Determine the [X, Y] coordinate at the center of the cell enclosing the given text.  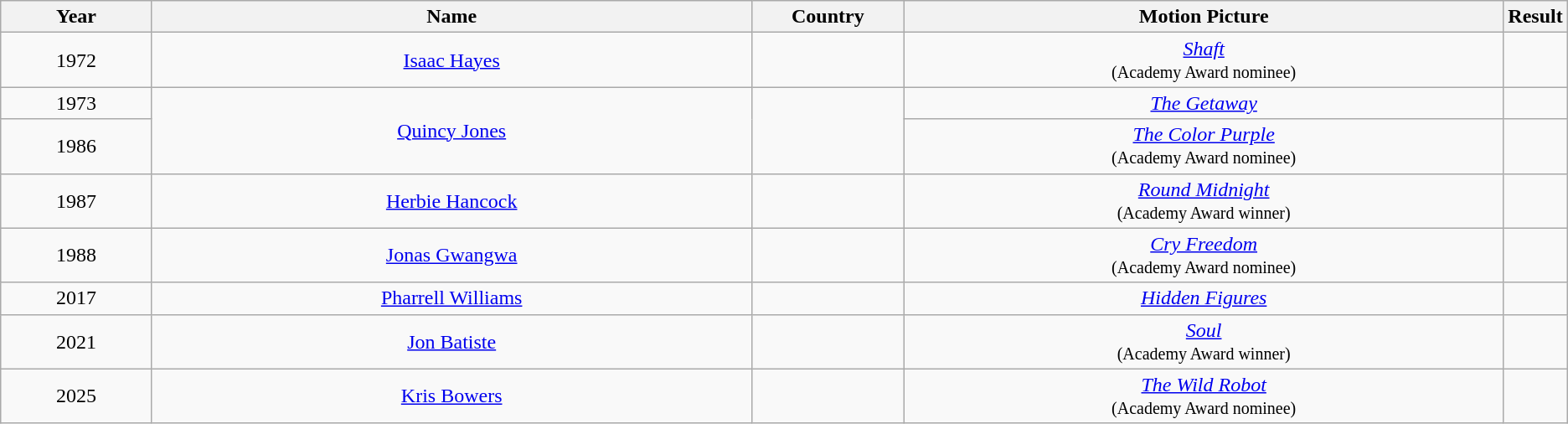
Jonas Gwangwa [451, 255]
Herbie Hancock [451, 201]
1988 [77, 255]
Isaac Hayes [451, 60]
1973 [77, 103]
Motion Picture [1204, 17]
Round Midnight(Academy Award winner) [1204, 201]
Shaft(Academy Award nominee) [1204, 60]
Year [77, 17]
Jon Batiste [451, 342]
1987 [77, 201]
Pharrell Williams [451, 298]
Result [1535, 17]
2025 [77, 396]
2017 [77, 298]
Hidden Figures [1204, 298]
The Color Purple(Academy Award nominee) [1204, 146]
The Getaway [1204, 103]
The Wild Robot(Academy Award nominee) [1204, 396]
Soul(Academy Award winner) [1204, 342]
Quincy Jones [451, 131]
Country [828, 17]
Kris Bowers [451, 396]
1972 [77, 60]
Name [451, 17]
2021 [77, 342]
1986 [77, 146]
Cry Freedom(Academy Award nominee) [1204, 255]
